From the cell containing the given text, extract its center point as [x, y] coordinate. 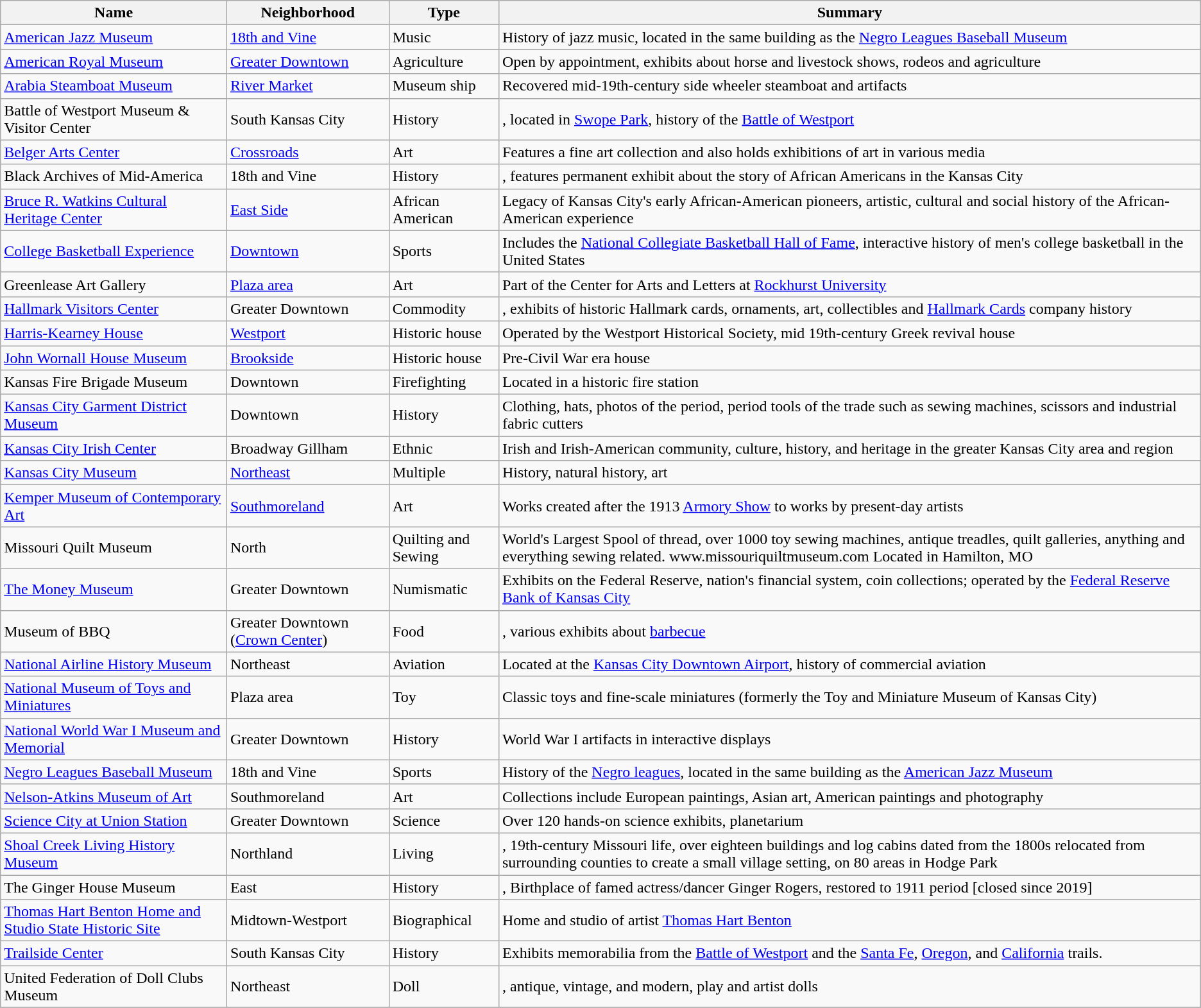
Exhibits memorabilia from the Battle of Westport and the Santa Fe, Oregon, and California trails. [849, 953]
Quilting and Sewing [444, 548]
Kansas City Garment District Museum [114, 416]
Museum of BBQ [114, 631]
Collections include European paintings, Asian art, American paintings and photography [849, 796]
Kemper Museum of Contemporary Art [114, 506]
Shoal Creek Living History Museum [114, 853]
Agriculture [444, 62]
Ethnic [444, 448]
Part of the Center for Arts and Letters at Rockhurst University [849, 284]
River Market [308, 86]
Firefighting [444, 382]
College Basketball Experience [114, 252]
Doll [444, 987]
, exhibits of historic Hallmark cards, ornaments, art, collectibles and Hallmark Cards company history [849, 309]
Broadway Gillham [308, 448]
Multiple [444, 473]
, Birthplace of famed actress/dancer Ginger Rogers, restored to 1911 period [closed since 2019] [849, 887]
Located at the Kansas City Downtown Airport, history of commercial aviation [849, 664]
Name [114, 13]
American Jazz Museum [114, 37]
Arabia Steamboat Museum [114, 86]
East [308, 887]
Operated by the Westport Historical Society, mid 19th-century Greek revival house [849, 333]
Recovered mid-19th-century side wheeler steamboat and artifacts [849, 86]
Kansas Fire Brigade Museum [114, 382]
Clothing, hats, photos of the period, period tools of the trade such as sewing machines, scissors and industrial fabric cutters [849, 416]
Brookside [308, 357]
Bruce R. Watkins Cultural Heritage Center [114, 209]
History, natural history, art [849, 473]
Numismatic [444, 589]
Works created after the 1913 Armory Show to works by present-day artists [849, 506]
National Museum of Toys and Miniatures [114, 697]
United Federation of Doll Clubs Museum [114, 987]
Hallmark Visitors Center [114, 309]
Kansas City Irish Center [114, 448]
Legacy of Kansas City's early African-American pioneers, artistic, cultural and social history of the African-American experience [849, 209]
Battle of Westport Museum & Visitor Center [114, 119]
Museum ship [444, 86]
Classic toys and fine-scale miniatures (formerly the Toy and Miniature Museum of Kansas City) [849, 697]
World War I artifacts in interactive displays [849, 739]
Belger Arts Center [114, 152]
, antique, vintage, and modern, play and artist dolls [849, 987]
Pre-Civil War era house [849, 357]
Exhibits on the Federal Reserve, nation's financial system, coin collections; operated by the Federal Reserve Bank of Kansas City [849, 589]
, located in Swope Park, history of the Battle of Westport [849, 119]
Black Archives of Mid-America [114, 176]
Science [444, 821]
Food [444, 631]
Summary [849, 13]
Living [444, 853]
African American [444, 209]
Includes the National Collegiate Basketball Hall of Fame, interactive history of men's college basketball in the United States [849, 252]
Trailside Center [114, 953]
National World War I Museum and Memorial [114, 739]
Biographical [444, 920]
North [308, 548]
Midtown-Westport [308, 920]
Northland [308, 853]
Negro Leagues Baseball Museum [114, 772]
Thomas Hart Benton Home and Studio State Historic Site [114, 920]
Harris-Kearney House [114, 333]
Toy [444, 697]
Commodity [444, 309]
Home and studio of artist Thomas Hart Benton [849, 920]
John Wornall House Museum [114, 357]
History of jazz music, located in the same building as the Negro Leagues Baseball Museum [849, 37]
East Side [308, 209]
Westport [308, 333]
Neighborhood [308, 13]
Irish and Irish-American community, culture, history, and heritage in the greater Kansas City area and region [849, 448]
Type [444, 13]
Missouri Quilt Museum [114, 548]
Located in a historic fire station [849, 382]
Crossroads [308, 152]
Open by appointment, exhibits about horse and livestock shows, rodeos and agriculture [849, 62]
National Airline History Museum [114, 664]
Kansas City Museum [114, 473]
, features permanent exhibit about the story of African Americans in the Kansas City [849, 176]
Greater Downtown (Crown Center) [308, 631]
Greenlease Art Gallery [114, 284]
Aviation [444, 664]
History of the Negro leagues, located in the same building as the American Jazz Museum [849, 772]
Science City at Union Station [114, 821]
Nelson-Atkins Museum of Art [114, 796]
Over 120 hands-on science exhibits, planetarium [849, 821]
Features a fine art collection and also holds exhibitions of art in various media [849, 152]
The Ginger House Museum [114, 887]
, various exhibits about barbecue [849, 631]
The Money Museum [114, 589]
American Royal Museum [114, 62]
Music [444, 37]
